Identify which cell holds the provided text, then report its [X, Y] central coordinate. 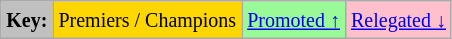
Promoted ↑ [294, 20]
Relegated ↓ [398, 20]
Key: [27, 20]
Premiers / Champions [148, 20]
